Capture the cell that displays the provided text and extract its [x, y] central coordinate. 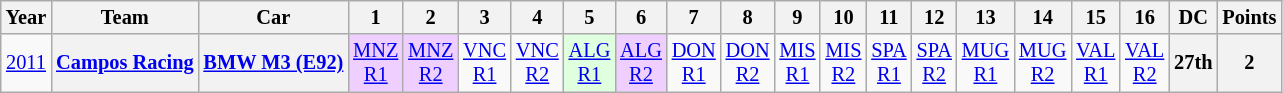
DC [1193, 17]
27th [1193, 63]
Points [1249, 17]
Year [26, 17]
14 [1042, 17]
Team [124, 17]
SPAR2 [934, 63]
MUGR1 [986, 63]
15 [1096, 17]
MNZR1 [376, 63]
VNCR2 [538, 63]
MUGR2 [1042, 63]
2011 [26, 63]
1 [376, 17]
DONR2 [748, 63]
13 [986, 17]
MISR2 [843, 63]
6 [641, 17]
4 [538, 17]
9 [797, 17]
ALGR2 [641, 63]
MNZR2 [430, 63]
5 [590, 17]
MISR1 [797, 63]
16 [1144, 17]
BMW M3 (E92) [273, 63]
3 [484, 17]
Campos Racing [124, 63]
11 [888, 17]
DONR1 [694, 63]
ALGR1 [590, 63]
8 [748, 17]
SPAR1 [888, 63]
10 [843, 17]
VALR1 [1096, 63]
VNCR1 [484, 63]
12 [934, 17]
7 [694, 17]
VALR2 [1144, 63]
Car [273, 17]
